From the cell containing the given text, extract its center point as (x, y) coordinate. 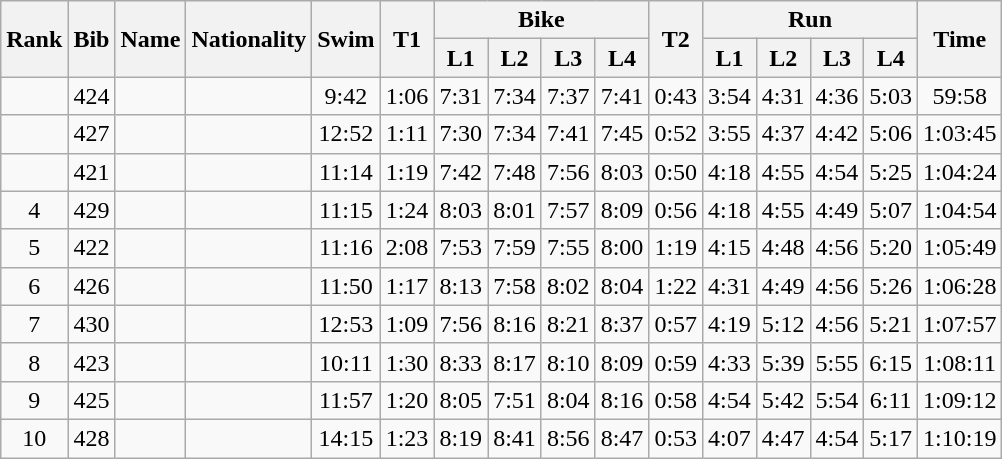
8:17 (515, 362)
8:13 (461, 286)
8:01 (515, 210)
7:53 (461, 248)
1:09 (407, 324)
1:20 (407, 400)
426 (92, 286)
0:50 (676, 172)
3:55 (730, 134)
7 (34, 324)
1:23 (407, 438)
1:17 (407, 286)
7:31 (461, 96)
4:15 (730, 248)
423 (92, 362)
10 (34, 438)
1:11 (407, 134)
1:24 (407, 210)
1:09:12 (960, 400)
1:07:57 (960, 324)
4:36 (837, 96)
7:57 (568, 210)
4:47 (783, 438)
5:12 (783, 324)
7:48 (515, 172)
9 (34, 400)
Bike (542, 20)
0:43 (676, 96)
11:15 (346, 210)
5:39 (783, 362)
1:10:19 (960, 438)
Time (960, 39)
0:59 (676, 362)
7:37 (568, 96)
14:15 (346, 438)
1:30 (407, 362)
6 (34, 286)
Swim (346, 39)
8:21 (568, 324)
0:52 (676, 134)
5:17 (891, 438)
5 (34, 248)
8:41 (515, 438)
5:07 (891, 210)
428 (92, 438)
8 (34, 362)
422 (92, 248)
8:05 (461, 400)
1:03:45 (960, 134)
12:52 (346, 134)
5:54 (837, 400)
0:56 (676, 210)
5:06 (891, 134)
7:58 (515, 286)
12:53 (346, 324)
T2 (676, 39)
7:59 (515, 248)
10:11 (346, 362)
5:42 (783, 400)
T1 (407, 39)
11:16 (346, 248)
427 (92, 134)
1:05:49 (960, 248)
5:20 (891, 248)
8:56 (568, 438)
1:06 (407, 96)
8:10 (568, 362)
9:42 (346, 96)
Run (810, 20)
5:55 (837, 362)
4:07 (730, 438)
8:19 (461, 438)
5:21 (891, 324)
1:04:54 (960, 210)
429 (92, 210)
1:06:28 (960, 286)
6:15 (891, 362)
7:51 (515, 400)
5:03 (891, 96)
5:26 (891, 286)
421 (92, 172)
Bib (92, 39)
8:00 (622, 248)
4:33 (730, 362)
4 (34, 210)
8:33 (461, 362)
425 (92, 400)
7:42 (461, 172)
1:22 (676, 286)
7:30 (461, 134)
Name (150, 39)
7:55 (568, 248)
7:45 (622, 134)
1:04:24 (960, 172)
0:58 (676, 400)
0:53 (676, 438)
424 (92, 96)
4:19 (730, 324)
6:11 (891, 400)
8:47 (622, 438)
2:08 (407, 248)
11:57 (346, 400)
4:48 (783, 248)
0:57 (676, 324)
430 (92, 324)
5:25 (891, 172)
Rank (34, 39)
8:02 (568, 286)
11:50 (346, 286)
8:37 (622, 324)
4:37 (783, 134)
59:58 (960, 96)
11:14 (346, 172)
1:08:11 (960, 362)
Nationality (249, 39)
4:42 (837, 134)
3:54 (730, 96)
